Capture the cell that displays the provided text and extract its [x, y] central coordinate. 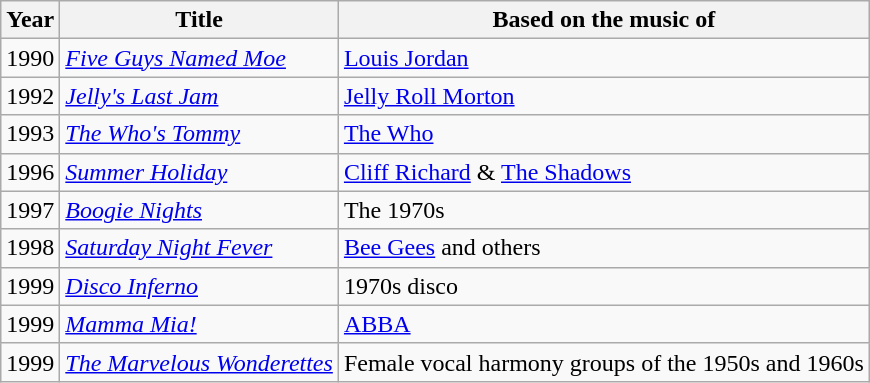
Based on the music of [604, 20]
Female vocal harmony groups of the 1950s and 1960s [604, 362]
Jelly's Last Jam [200, 96]
Louis Jordan [604, 58]
Bee Gees and others [604, 248]
1996 [30, 172]
Five Guys Named Moe [200, 58]
1970s disco [604, 286]
Title [200, 20]
Mamma Mia! [200, 324]
Jelly Roll Morton [604, 96]
Year [30, 20]
Disco Inferno [200, 286]
1997 [30, 210]
1992 [30, 96]
The Who [604, 134]
1993 [30, 134]
The Who's Tommy [200, 134]
The 1970s [604, 210]
Boogie Nights [200, 210]
1998 [30, 248]
Summer Holiday [200, 172]
1990 [30, 58]
ABBA [604, 324]
Cliff Richard & The Shadows [604, 172]
Saturday Night Fever [200, 248]
The Marvelous Wonderettes [200, 362]
